Pinpoint the cell where the given text exists, returning its (X, Y) midpoint coordinate. 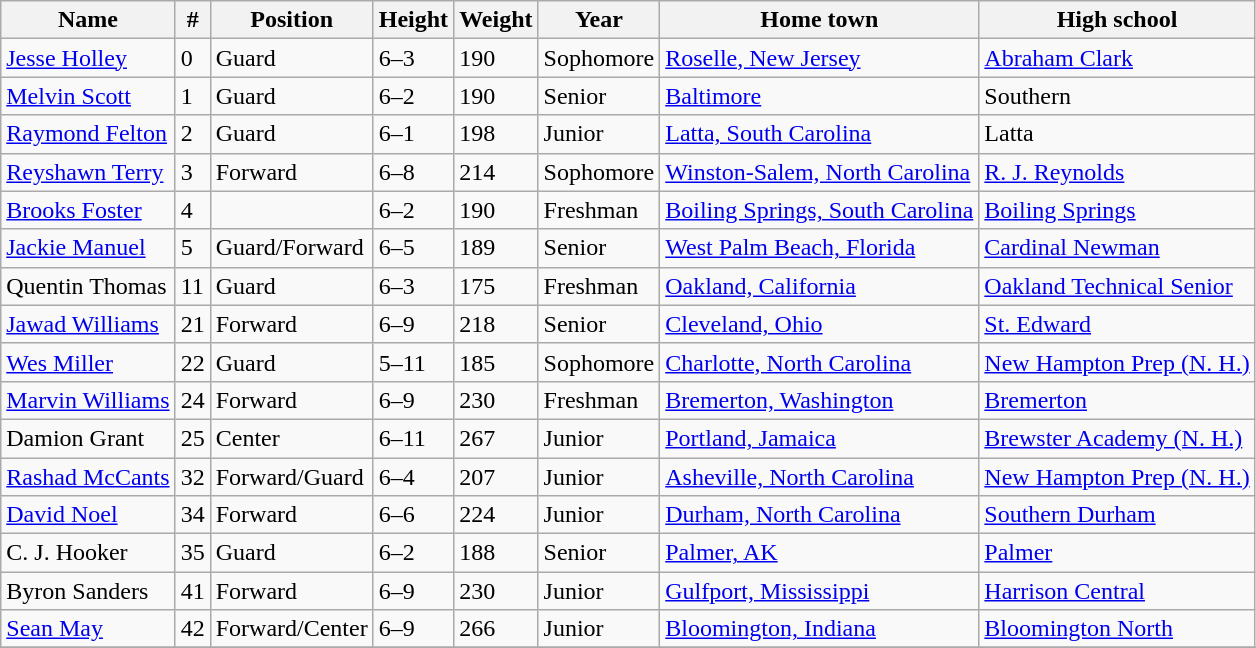
Palmer (1117, 553)
Gulfport, Mississippi (820, 591)
6–5 (413, 248)
175 (496, 286)
42 (192, 629)
218 (496, 324)
Melvin Scott (88, 96)
Jesse Holley (88, 58)
Weight (496, 20)
Center (292, 438)
Durham, North Carolina (820, 515)
Boiling Springs, South Carolina (820, 210)
214 (496, 172)
Charlotte, North Carolina (820, 362)
189 (496, 248)
21 (192, 324)
Cleveland, Ohio (820, 324)
Boiling Springs (1117, 210)
Bloomington North (1117, 629)
266 (496, 629)
198 (496, 134)
Baltimore (820, 96)
6–8 (413, 172)
Jawad Williams (88, 324)
Bloomington, Indiana (820, 629)
25 (192, 438)
34 (192, 515)
Damion Grant (88, 438)
Marvin Williams (88, 400)
Cardinal Newman (1117, 248)
Oakland, California (820, 286)
5 (192, 248)
35 (192, 553)
Jackie Manuel (88, 248)
Asheville, North Carolina (820, 477)
11 (192, 286)
Portland, Jamaica (820, 438)
Bremerton (1117, 400)
Forward/Guard (292, 477)
6–6 (413, 515)
Quentin Thomas (88, 286)
Brooks Foster (88, 210)
Palmer, AK (820, 553)
4 (192, 210)
24 (192, 400)
St. Edward (1117, 324)
0 (192, 58)
Name (88, 20)
Byron Sanders (88, 591)
Reyshawn Terry (88, 172)
Oakland Technical Senior (1117, 286)
C. J. Hooker (88, 553)
Southern (1117, 96)
Southern Durham (1117, 515)
6–11 (413, 438)
Sean May (88, 629)
Rashad McCants (88, 477)
Harrison Central (1117, 591)
Year (599, 20)
Brewster Academy (N. H.) (1117, 438)
Position (292, 20)
5–11 (413, 362)
188 (496, 553)
Height (413, 20)
224 (496, 515)
Latta, South Carolina (820, 134)
Roselle, New Jersey (820, 58)
Wes Miller (88, 362)
2 (192, 134)
Winston-Salem, North Carolina (820, 172)
West Palm Beach, Florida (820, 248)
David Noel (88, 515)
Bremerton, Washington (820, 400)
Forward/Center (292, 629)
1 (192, 96)
Guard/Forward (292, 248)
207 (496, 477)
6–4 (413, 477)
22 (192, 362)
Latta (1117, 134)
Home town (820, 20)
32 (192, 477)
# (192, 20)
Abraham Clark (1117, 58)
41 (192, 591)
185 (496, 362)
3 (192, 172)
6–1 (413, 134)
Raymond Felton (88, 134)
High school (1117, 20)
267 (496, 438)
R. J. Reynolds (1117, 172)
